Capture the cell that displays the provided text and extract its [X, Y] central coordinate. 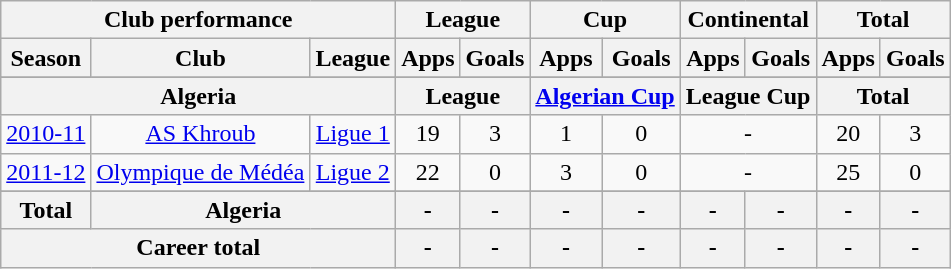
2010-11 [46, 134]
Ligue 1 [353, 134]
19 [428, 134]
League Cup [748, 96]
Career total [198, 248]
20 [848, 134]
2011-12 [46, 172]
Olympique de Médéa [200, 172]
Ligue 2 [353, 172]
22 [428, 172]
Algerian Cup [605, 96]
1 [566, 134]
25 [848, 172]
AS Khroub [200, 134]
Season [46, 58]
Continental [748, 20]
Club performance [198, 20]
Club [200, 58]
Cup [605, 20]
